Output the [x, y] coordinate of the center of the cell containing the given text.  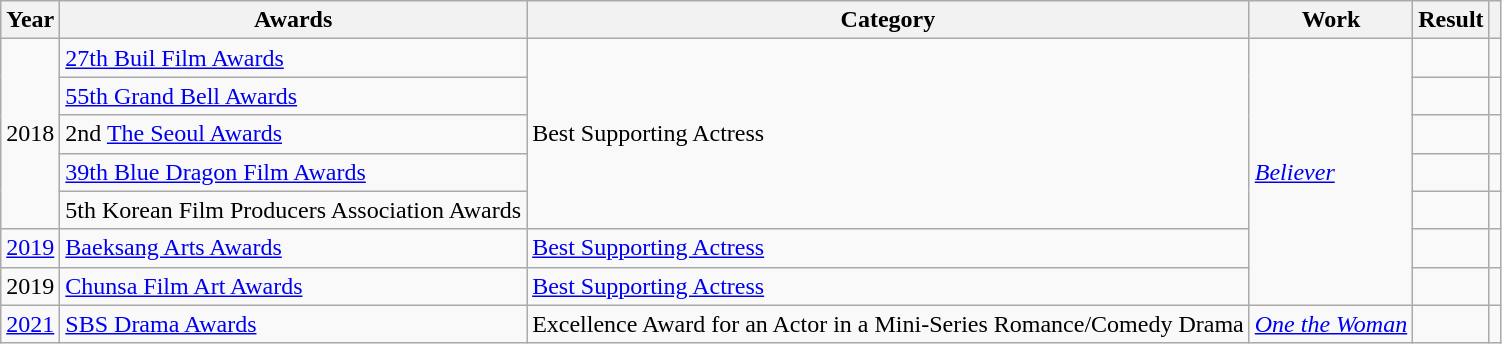
Result [1451, 20]
55th Grand Bell Awards [294, 96]
Category [888, 20]
2018 [30, 134]
Awards [294, 20]
Work [1331, 20]
27th Buil Film Awards [294, 58]
2021 [30, 324]
Year [30, 20]
Believer [1331, 172]
5th Korean Film Producers Association Awards [294, 210]
Chunsa Film Art Awards [294, 286]
2nd The Seoul Awards [294, 134]
SBS Drama Awards [294, 324]
39th Blue Dragon Film Awards [294, 172]
One the Woman [1331, 324]
Baeksang Arts Awards [294, 248]
Excellence Award for an Actor in a Mini-Series Romance/Comedy Drama [888, 324]
